Detect which cell encompasses the target text, then output its (x, y) center coordinate. 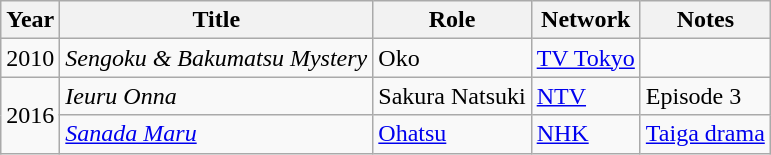
Title (216, 20)
Taiga drama (705, 134)
Network (586, 20)
Notes (705, 20)
2016 (30, 115)
NHK (586, 134)
Sengoku & Bakumatsu Mystery (216, 58)
NTV (586, 96)
Oko (452, 58)
Ieuru Onna (216, 96)
Sanada Maru (216, 134)
Role (452, 20)
Sakura Natsuki (452, 96)
2010 (30, 58)
TV Tokyo (586, 58)
Ohatsu (452, 134)
Year (30, 20)
Episode 3 (705, 96)
